Return (X, Y) of the center of cell containing provided text 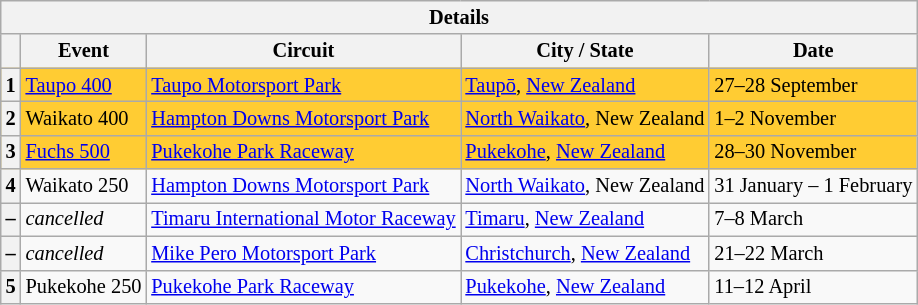
Taupo 400 (84, 85)
31 January – 1 February (813, 186)
Circuit (303, 51)
Pukekohe 250 (84, 287)
11–12 April (813, 287)
City / State (584, 51)
Date (813, 51)
Taupō, New Zealand (584, 85)
Taupo Motorsport Park (303, 85)
Details (459, 17)
Waikato 400 (84, 118)
Timaru International Motor Raceway (303, 219)
Event (84, 51)
Mike Pero Motorsport Park (303, 253)
3 (11, 152)
27–28 September (813, 85)
Christchurch, New Zealand (584, 253)
5 (11, 287)
21–22 March (813, 253)
4 (11, 186)
7–8 March (813, 219)
Fuchs 500 (84, 152)
1 (11, 85)
Timaru, New Zealand (584, 219)
Waikato 250 (84, 186)
28–30 November (813, 152)
1–2 November (813, 118)
2 (11, 118)
